Provide the (X, Y) coordinate of the cell's center where the given text is located.  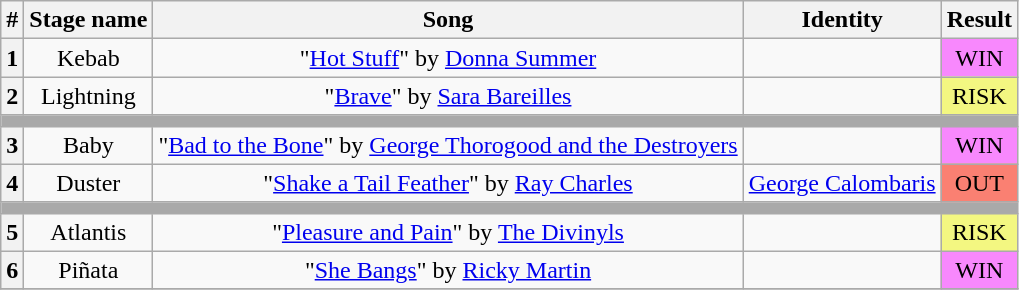
George Calombaris (842, 183)
OUT (979, 183)
Identity (842, 20)
Lightning (88, 96)
"Brave" by Sara Bareilles (448, 96)
"Pleasure and Pain" by The Divinyls (448, 232)
1 (12, 58)
3 (12, 145)
"Shake a Tail Feather" by Ray Charles (448, 183)
5 (12, 232)
Result (979, 20)
"She Bangs" by Ricky Martin (448, 270)
"Bad to the Bone" by George Thorogood and the Destroyers (448, 145)
Atlantis (88, 232)
6 (12, 270)
Stage name (88, 20)
"Hot Stuff" by Donna Summer (448, 58)
# (12, 20)
Piñata (88, 270)
Kebab (88, 58)
Duster (88, 183)
Song (448, 20)
Baby (88, 145)
4 (12, 183)
2 (12, 96)
